Determine the [X, Y] coordinate at the center of the cell enclosing the given text.  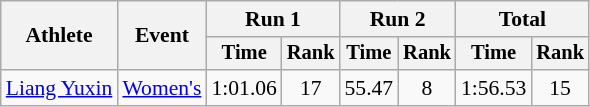
55.47 [370, 88]
1:01.06 [244, 88]
Run 2 [398, 19]
8 [427, 88]
1:56.53 [494, 88]
Athlete [60, 36]
Total [522, 19]
Event [162, 36]
17 [311, 88]
15 [560, 88]
Liang Yuxin [60, 88]
Run 1 [272, 19]
Women's [162, 88]
